Capture the cell that displays the provided text and extract its (X, Y) central coordinate. 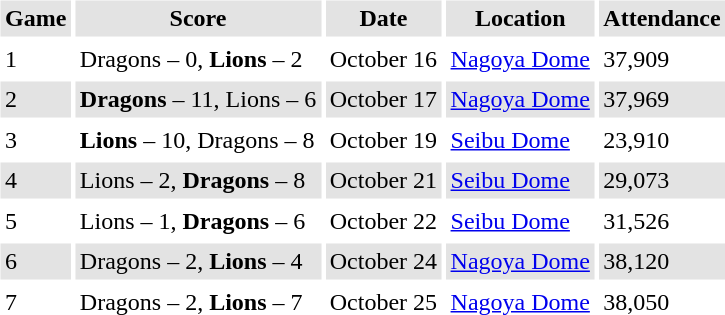
37,969 (662, 100)
October 22 (383, 221)
October 24 (383, 262)
Date (383, 18)
Lions – 10, Dragons – 8 (198, 140)
Location (520, 18)
38,120 (662, 262)
Score (198, 18)
1 (35, 59)
4 (35, 180)
3 (35, 140)
Attendance (662, 18)
October 17 (383, 100)
October 19 (383, 140)
31,526 (662, 221)
October 16 (383, 59)
29,073 (662, 180)
6 (35, 262)
Game (35, 18)
Lions – 1, Dragons – 6 (198, 221)
5 (35, 221)
Dragons – 2, Lions – 4 (198, 262)
Lions – 2, Dragons – 8 (198, 180)
23,910 (662, 140)
2 (35, 100)
Dragons – 11, Lions – 6 (198, 100)
October 21 (383, 180)
Dragons – 0, Lions – 2 (198, 59)
37,909 (662, 59)
